Scan for the cell matching the given text and deliver its [x, y] coordinate at center. 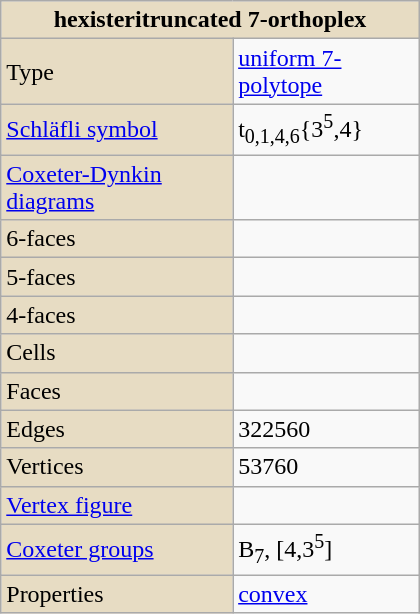
convex [326, 594]
Type [117, 72]
Coxeter-Dynkin diagrams [117, 188]
Vertex figure [117, 505]
Cells [117, 353]
t0,1,4,6{35,4} [326, 130]
Coxeter groups [117, 550]
Vertices [117, 467]
B7, [4,35] [326, 550]
Schläfli symbol [117, 130]
Properties [117, 594]
4-faces [117, 315]
hexisteritruncated 7-orthoplex [210, 20]
53760 [326, 467]
Faces [117, 391]
6-faces [117, 239]
uniform 7-polytope [326, 72]
5-faces [117, 277]
322560 [326, 429]
Edges [117, 429]
